Capture the cell that displays the provided text and extract its [x, y] central coordinate. 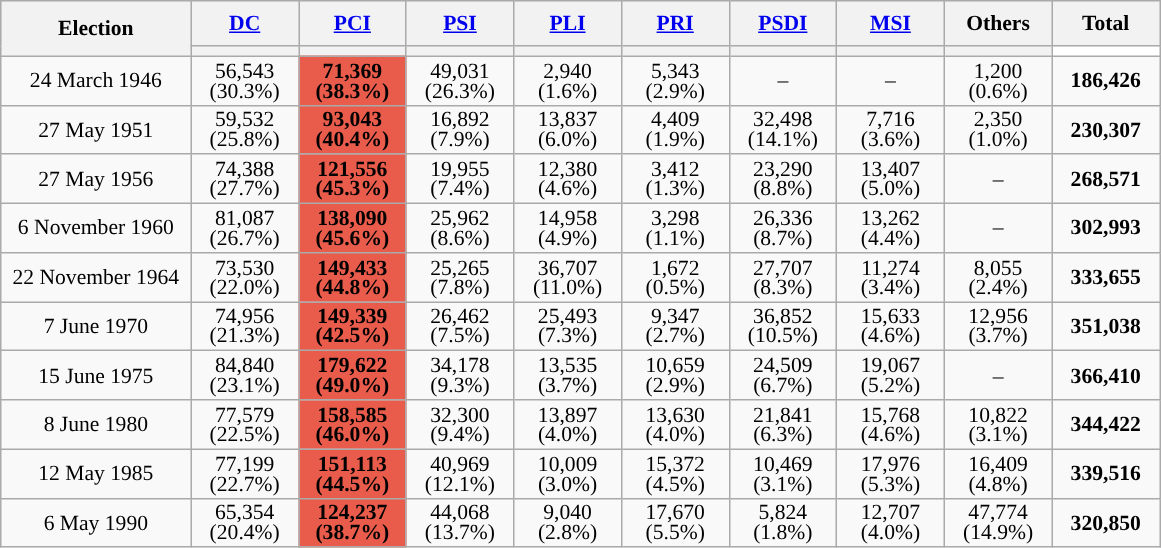
DC [245, 24]
10,822 (3.1%) [998, 424]
4,409 (1.9%) [675, 130]
40,969 (12.1%) [460, 474]
13,897 (4.0%) [568, 424]
59,532(25.8%) [245, 130]
6 November 1960 [96, 228]
27,707 (8.3%) [783, 278]
32,498 (14.1%) [783, 130]
8 June 1980 [96, 424]
27 May 1956 [96, 180]
49,031 (26.3%) [460, 80]
13,262 (4.4%) [891, 228]
6 May 1990 [96, 522]
149,339 (42.5%) [352, 326]
73,530 (22.0%) [245, 278]
10,469 (3.1%) [783, 474]
13,630 (4.0%) [675, 424]
11,274 (3.4%) [891, 278]
12,707 (4.0%) [891, 522]
339,516 [1106, 474]
320,850 [1106, 522]
10,009 (3.0%) [568, 474]
230,307 [1106, 130]
1,200 (0.6%) [998, 80]
PSI [460, 24]
PLI [568, 24]
77,579 (22.5%) [245, 424]
8,055 (2.4%) [998, 278]
26,462 (7.5%) [460, 326]
17,976 (5.3%) [891, 474]
16,892 (7.9%) [460, 130]
36,707 (11.0%) [568, 278]
12,956 (3.7%) [998, 326]
268,571 [1106, 180]
74,956 (21.3%) [245, 326]
13,535 (3.7%) [568, 376]
14,958 (4.9%) [568, 228]
186,426 [1106, 80]
25,962 (8.6%) [460, 228]
19,067 (5.2%) [891, 376]
15,372 (4.5%) [675, 474]
12,380 (4.6%) [568, 180]
3,412 (1.3%) [675, 180]
344,422 [1106, 424]
3,298 (1.1%) [675, 228]
34,178 (9.3%) [460, 376]
16,409 (4.8%) [998, 474]
158,585 (46.0%) [352, 424]
21,841 (6.3%) [783, 424]
Others [998, 24]
124,237 (38.7%) [352, 522]
Election [96, 28]
151,113 (44.5%) [352, 474]
17,670 (5.5%) [675, 522]
13,407 (5.0%) [891, 180]
121,556 (45.3%) [352, 180]
12 May 1985 [96, 474]
36,852 (10.5%) [783, 326]
25,493 (7.3%) [568, 326]
9,347 (2.7%) [675, 326]
10,659 (2.9%) [675, 376]
13,837 (6.0%) [568, 130]
15 June 1975 [96, 376]
351,038 [1106, 326]
149,433 (44.8%) [352, 278]
44,068 (13.7%) [460, 522]
74,388(27.7%) [245, 180]
5,824 (1.8%) [783, 522]
32,300 (9.4%) [460, 424]
56,543(30.3%) [245, 80]
138,090 (45.6%) [352, 228]
PSDI [783, 24]
7 June 1970 [96, 326]
81,087 (26.7%) [245, 228]
9,040 (2.8%) [568, 522]
PRI [675, 24]
Total [1106, 24]
1,672 (0.5%) [675, 278]
15,768 (4.6%) [891, 424]
PCI [352, 24]
24 March 1946 [96, 80]
302,993 [1106, 228]
24,509 (6.7%) [783, 376]
5,343 (2.9%) [675, 80]
23,290 (8.8%) [783, 180]
77,199 (22.7%) [245, 474]
65,354 (20.4%) [245, 522]
19,955 (7.4%) [460, 180]
71,369 (38.3%) [352, 80]
333,655 [1106, 278]
26,336 (8.7%) [783, 228]
7,716 (3.6%) [891, 130]
27 May 1951 [96, 130]
47,774 (14.9%) [998, 522]
15,633 (4.6%) [891, 326]
MSI [891, 24]
84,840 (23.1%) [245, 376]
2,940 (1.6%) [568, 80]
179,622 (49.0%) [352, 376]
93,043 (40.4%) [352, 130]
25,265 (7.8%) [460, 278]
2,350 (1.0%) [998, 130]
366,410 [1106, 376]
22 November 1964 [96, 278]
